Pinpoint the cell where the given text exists, returning its (x, y) midpoint coordinate. 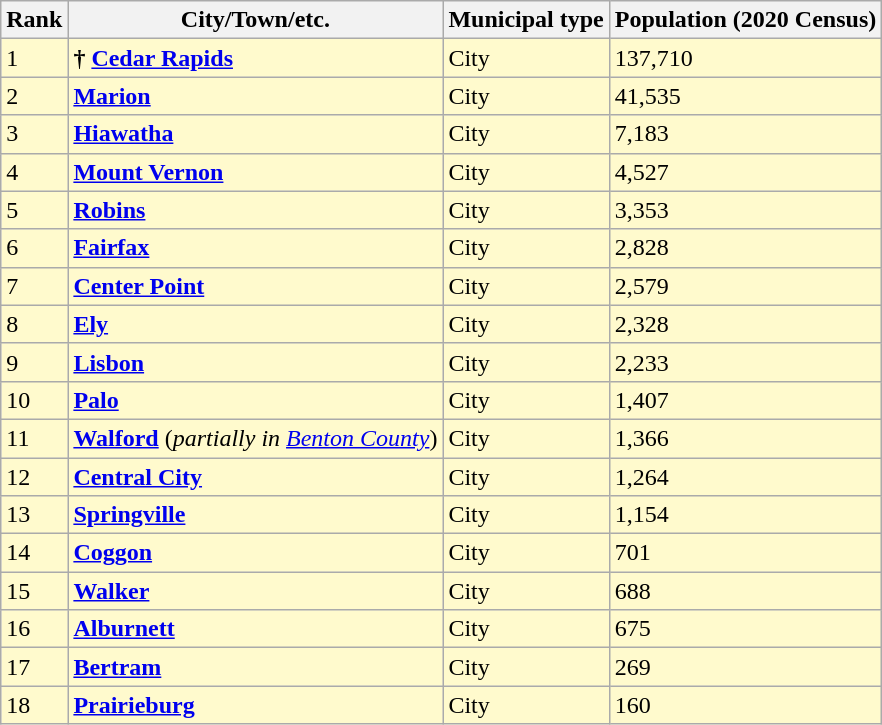
1,264 (745, 477)
269 (745, 667)
Robins (256, 210)
701 (745, 553)
Ely (256, 324)
Lisbon (256, 362)
Prairieburg (256, 705)
Population (2020 Census) (745, 20)
17 (34, 667)
10 (34, 400)
14 (34, 553)
2,328 (745, 324)
4 (34, 172)
12 (34, 477)
137,710 (745, 58)
† Cedar Rapids (256, 58)
Coggon (256, 553)
Mount Vernon (256, 172)
16 (34, 629)
Walker (256, 591)
Bertram (256, 667)
3,353 (745, 210)
18 (34, 705)
Municipal type (526, 20)
15 (34, 591)
Center Point (256, 286)
2,828 (745, 248)
Palo (256, 400)
Central City (256, 477)
688 (745, 591)
2,579 (745, 286)
Walford (partially in Benton County) (256, 438)
1 (34, 58)
Fairfax (256, 248)
2 (34, 96)
1,154 (745, 515)
Rank (34, 20)
675 (745, 629)
4,527 (745, 172)
5 (34, 210)
7,183 (745, 134)
1,366 (745, 438)
6 (34, 248)
2,233 (745, 362)
9 (34, 362)
13 (34, 515)
Marion (256, 96)
160 (745, 705)
11 (34, 438)
Springville (256, 515)
Hiawatha (256, 134)
8 (34, 324)
Alburnett (256, 629)
City/Town/etc. (256, 20)
3 (34, 134)
1,407 (745, 400)
7 (34, 286)
41,535 (745, 96)
